Output the [x, y] coordinate of the center of the cell containing the given text.  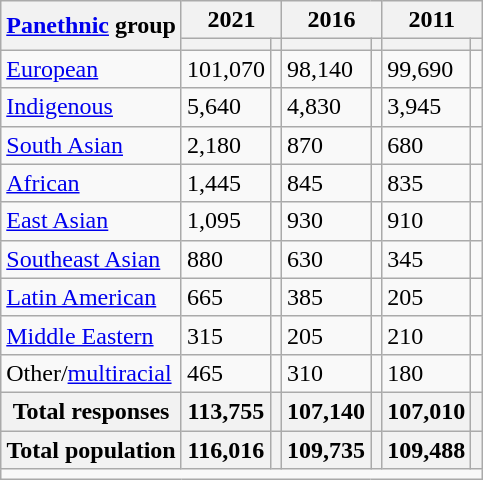
2,180 [226, 145]
665 [226, 297]
3,945 [426, 107]
116,016 [226, 449]
210 [426, 335]
2016 [332, 20]
2011 [432, 20]
109,735 [326, 449]
835 [426, 183]
Southeast Asian [92, 259]
845 [326, 183]
1,095 [226, 221]
930 [326, 221]
870 [326, 145]
101,070 [226, 69]
113,755 [226, 411]
910 [426, 221]
Middle Eastern [92, 335]
Indigenous [92, 107]
European [92, 69]
345 [426, 259]
East Asian [92, 221]
99,690 [426, 69]
310 [326, 373]
630 [326, 259]
107,140 [326, 411]
5,640 [226, 107]
Total population [92, 449]
98,140 [326, 69]
880 [226, 259]
South Asian [92, 145]
465 [226, 373]
Latin American [92, 297]
385 [326, 297]
180 [426, 373]
Panethnic group [92, 26]
Total responses [92, 411]
109,488 [426, 449]
107,010 [426, 411]
4,830 [326, 107]
315 [226, 335]
Other/multiracial [92, 373]
1,445 [226, 183]
African [92, 183]
2021 [231, 20]
680 [426, 145]
